Extract the [x, y] coordinate from the center of the cell holding the provided text.  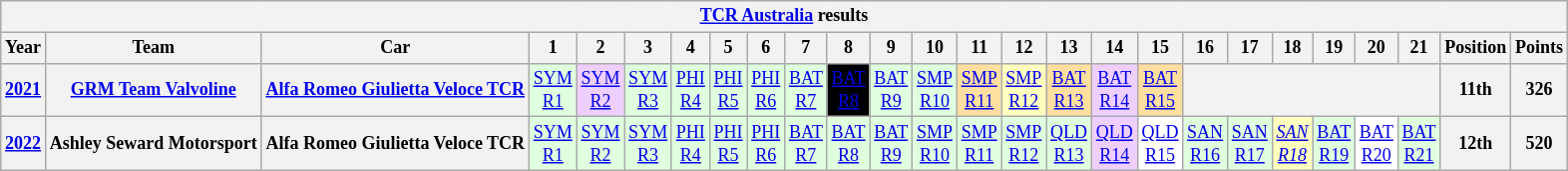
QLDR14 [1114, 144]
16 [1205, 48]
Points [1540, 48]
BATR20 [1376, 144]
TCR Australia results [784, 16]
GRM Team Valvoline [154, 90]
SANR17 [1249, 144]
2 [600, 48]
12th [1476, 144]
BATR14 [1114, 90]
326 [1540, 90]
12 [1023, 48]
QLDR13 [1069, 144]
19 [1335, 48]
8 [848, 48]
14 [1114, 48]
SANR16 [1205, 144]
17 [1249, 48]
13 [1069, 48]
SANR18 [1293, 144]
7 [806, 48]
6 [766, 48]
BATR19 [1335, 144]
10 [936, 48]
5 [728, 48]
520 [1540, 144]
3 [648, 48]
9 [892, 48]
2022 [24, 144]
15 [1160, 48]
Ashley Seward Motorsport [154, 144]
2021 [24, 90]
BATR15 [1160, 90]
BATR13 [1069, 90]
BATR21 [1418, 144]
11th [1476, 90]
1 [553, 48]
Position [1476, 48]
18 [1293, 48]
Year [24, 48]
20 [1376, 48]
Car [395, 48]
11 [980, 48]
Team [154, 48]
4 [690, 48]
QLDR15 [1160, 144]
21 [1418, 48]
